Extract the [x, y] coordinate from the center of the cell holding the provided text.  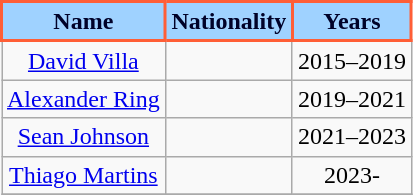
Alexander Ring [84, 99]
2021–2023 [352, 137]
Sean Johnson [84, 137]
Years [352, 22]
Name [84, 22]
David Villa [84, 60]
2023- [352, 175]
Thiago Martins [84, 175]
2019–2021 [352, 99]
Nationality [228, 22]
2015–2019 [352, 60]
